Output the (X, Y) coordinate of the center of the cell containing the given text.  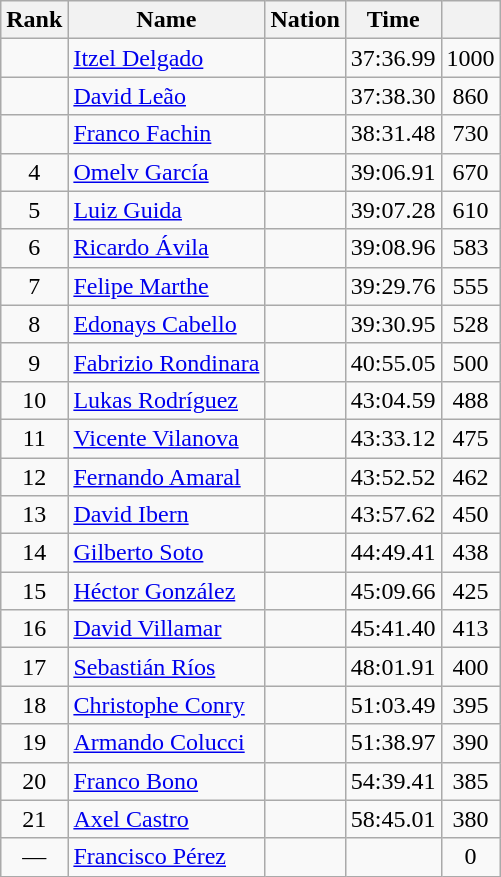
43:04.59 (393, 400)
5 (34, 210)
0 (470, 857)
43:52.52 (393, 477)
Ricardo Ávila (166, 248)
10 (34, 400)
54:39.41 (393, 781)
39:06.91 (393, 172)
16 (34, 629)
6 (34, 248)
Gilberto Soto (166, 553)
39:07.28 (393, 210)
17 (34, 667)
39:08.96 (393, 248)
395 (470, 705)
20 (34, 781)
Felipe Marthe (166, 286)
500 (470, 362)
488 (470, 400)
51:03.49 (393, 705)
39:29.76 (393, 286)
Itzel Delgado (166, 58)
Name (166, 20)
462 (470, 477)
1000 (470, 58)
610 (470, 210)
43:33.12 (393, 438)
Vicente Vilanova (166, 438)
David Leão (166, 96)
413 (470, 629)
9 (34, 362)
11 (34, 438)
15 (34, 591)
12 (34, 477)
David Villamar (166, 629)
450 (470, 515)
Axel Castro (166, 819)
Sebastián Ríos (166, 667)
45:41.40 (393, 629)
4 (34, 172)
Edonays Cabello (166, 324)
438 (470, 553)
— (34, 857)
44:49.41 (393, 553)
Lukas Rodríguez (166, 400)
Franco Fachin (166, 134)
475 (470, 438)
Luiz Guida (166, 210)
Rank (34, 20)
400 (470, 667)
Armando Colucci (166, 743)
8 (34, 324)
670 (470, 172)
555 (470, 286)
18 (34, 705)
Omelv García (166, 172)
Christophe Conry (166, 705)
Fabrizio Rondinara (166, 362)
385 (470, 781)
21 (34, 819)
425 (470, 591)
43:57.62 (393, 515)
58:45.01 (393, 819)
48:01.91 (393, 667)
39:30.95 (393, 324)
37:36.99 (393, 58)
45:09.66 (393, 591)
40:55.05 (393, 362)
Héctor González (166, 591)
Francisco Pérez (166, 857)
Fernando Amaral (166, 477)
860 (470, 96)
14 (34, 553)
Time (393, 20)
528 (470, 324)
380 (470, 819)
38:31.48 (393, 134)
583 (470, 248)
390 (470, 743)
Nation (305, 20)
David Ibern (166, 515)
Franco Bono (166, 781)
37:38.30 (393, 96)
13 (34, 515)
51:38.97 (393, 743)
730 (470, 134)
19 (34, 743)
7 (34, 286)
